Return the (x, y) coordinate for the center point of the cell that contains the specified text.  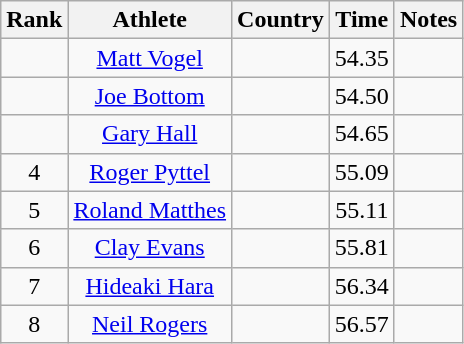
Neil Rogers (150, 324)
55.81 (362, 248)
5 (34, 210)
Hideaki Hara (150, 286)
54.65 (362, 134)
Notes (428, 20)
Time (362, 20)
Gary Hall (150, 134)
55.09 (362, 172)
54.50 (362, 96)
7 (34, 286)
Athlete (150, 20)
54.35 (362, 58)
55.11 (362, 210)
Rank (34, 20)
6 (34, 248)
4 (34, 172)
Roger Pyttel (150, 172)
Roland Matthes (150, 210)
8 (34, 324)
Country (281, 20)
Clay Evans (150, 248)
Matt Vogel (150, 58)
Joe Bottom (150, 96)
56.57 (362, 324)
56.34 (362, 286)
